Detect which cell encompasses the target text, then output its (x, y) center coordinate. 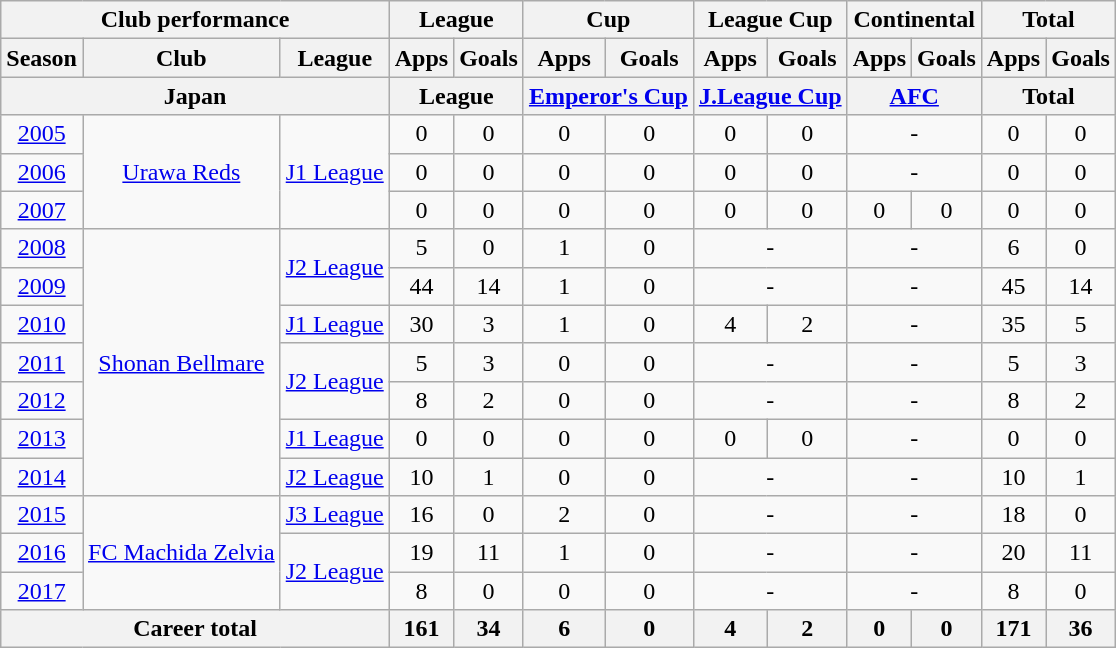
35 (1013, 324)
2006 (42, 172)
171 (1013, 629)
2011 (42, 362)
2016 (42, 553)
2017 (42, 591)
Urawa Reds (181, 172)
2005 (42, 134)
FC Machida Zelvia (181, 553)
44 (421, 286)
19 (421, 553)
2008 (42, 248)
J3 League (334, 515)
Emperor's Cup (608, 96)
36 (1081, 629)
2014 (42, 477)
2010 (42, 324)
J.League Cup (770, 96)
Japan (195, 96)
2015 (42, 515)
2009 (42, 286)
Club (181, 58)
Shonan Bellmare (181, 362)
2012 (42, 400)
20 (1013, 553)
45 (1013, 286)
Season (42, 58)
161 (421, 629)
34 (489, 629)
Cup (608, 20)
16 (421, 515)
2013 (42, 438)
18 (1013, 515)
AFC (914, 96)
Continental (914, 20)
2007 (42, 210)
Club performance (195, 20)
Career total (195, 629)
30 (421, 324)
League Cup (770, 20)
